Provide the [x, y] coordinate of the cell's center where the given text is located.  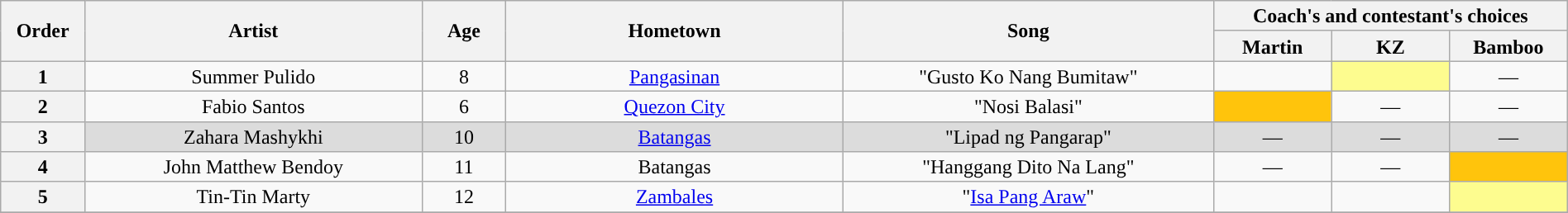
12 [464, 196]
1 [43, 76]
11 [464, 167]
"Hanggang Dito Na Lang" [1028, 167]
10 [464, 137]
Coach's and contestant's choices [1390, 17]
Pangasinan [675, 76]
"Lipad ng Pangarap" [1028, 137]
John Matthew Bendoy [253, 167]
6 [464, 106]
KZ [1391, 46]
"Gusto Ko Nang Bumitaw" [1028, 76]
"Nosi Balasi" [1028, 106]
Bamboo [1508, 46]
8 [464, 76]
Martin [1272, 46]
5 [43, 196]
Artist [253, 31]
"Isa Pang Araw" [1028, 196]
Quezon City [675, 106]
4 [43, 167]
Song [1028, 31]
Age [464, 31]
Fabio Santos [253, 106]
Tin-Tin Marty [253, 196]
Zambales [675, 196]
2 [43, 106]
Summer Pulido [253, 76]
Hometown [675, 31]
3 [43, 137]
Order [43, 31]
Zahara Mashykhi [253, 137]
